Capture the cell that displays the provided text and extract its (x, y) central coordinate. 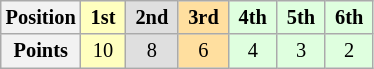
Position (41, 17)
2nd (152, 17)
3 (301, 51)
Points (41, 51)
6th (349, 17)
4 (253, 51)
1st (104, 17)
8 (152, 51)
3rd (203, 17)
5th (301, 17)
4th (253, 17)
2 (349, 51)
6 (203, 51)
10 (104, 51)
